Return the [X, Y] coordinate for the center point of the cell that contains the specified text.  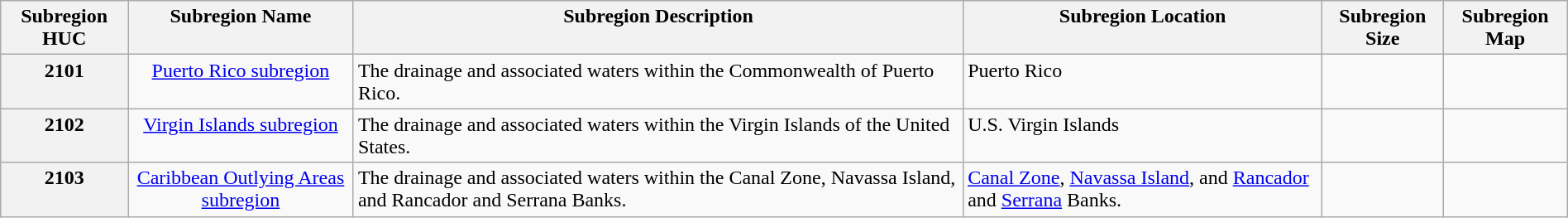
Virgin Islands subregion [241, 136]
Subregion Location [1143, 28]
2101 [65, 81]
Subregion Name [241, 28]
Subregion Map [1505, 28]
The drainage and associated waters within the Canal Zone, Navassa Island, and Rancador and Serrana Banks. [658, 189]
2102 [65, 136]
Puerto Rico subregion [241, 81]
Puerto Rico [1143, 81]
The drainage and associated waters within the Commonwealth of Puerto Rico. [658, 81]
Subregion Description [658, 28]
Subregion HUC [65, 28]
2103 [65, 189]
U.S. Virgin Islands [1143, 136]
Caribbean Outlying Areas subregion [241, 189]
The drainage and associated waters within the Virgin Islands of the United States. [658, 136]
Canal Zone, Navassa Island, and Rancador and Serrana Banks. [1143, 189]
Subregion Size [1383, 28]
